Search for the cell housing the specified text and yield its (x, y) center coordinate. 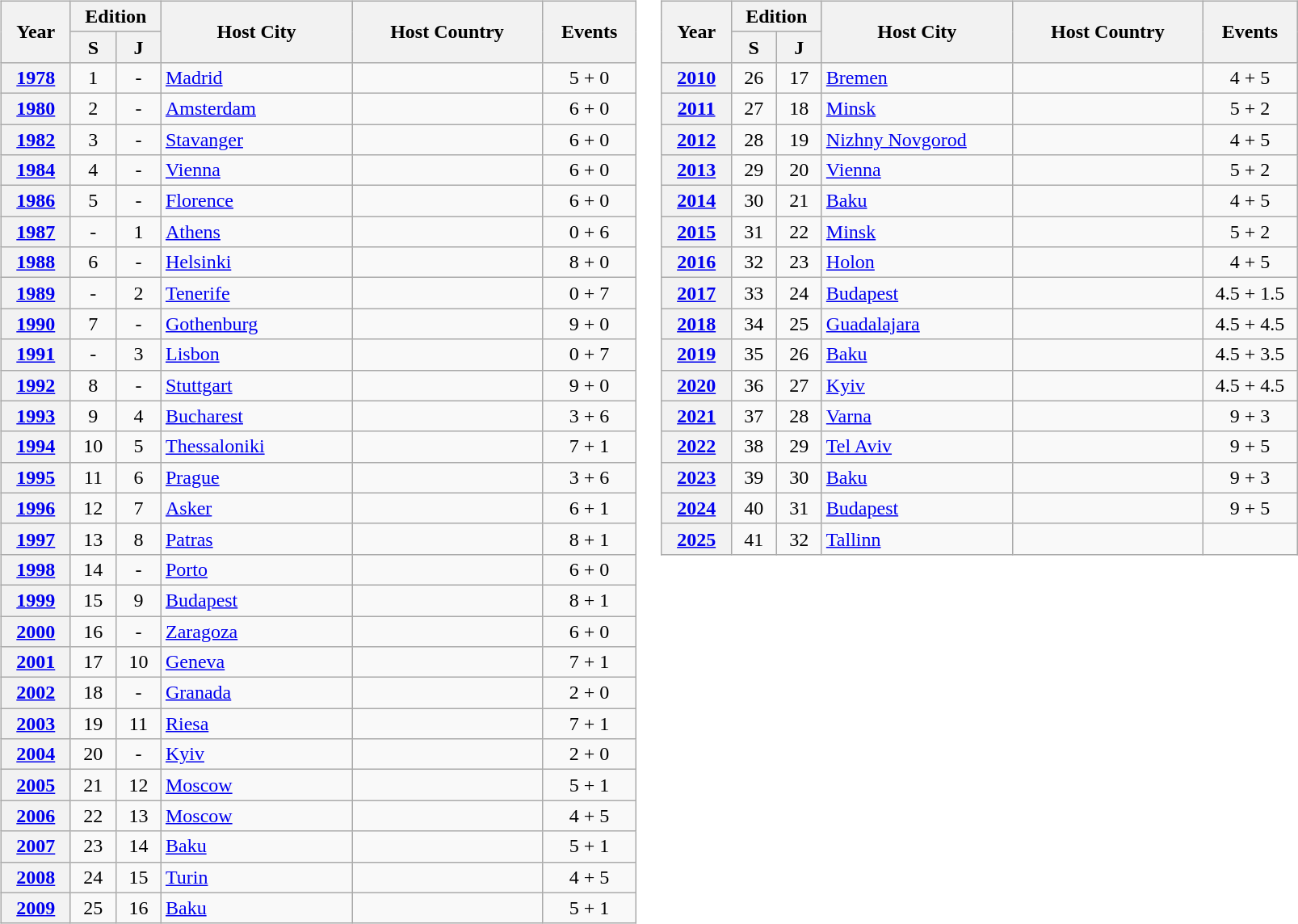
1992 (36, 385)
1988 (36, 262)
41 (754, 539)
40 (754, 508)
Holon (917, 262)
1993 (36, 416)
1997 (36, 539)
2003 (36, 724)
Stavanger (256, 140)
2004 (36, 754)
Amsterdam (256, 108)
2022 (696, 447)
Zaragoza (256, 631)
2007 (36, 846)
Tallinn (917, 539)
Lisbon (256, 355)
2015 (696, 232)
2005 (36, 785)
2014 (696, 201)
Stuttgart (256, 385)
2009 (36, 908)
1984 (36, 170)
2008 (36, 877)
Varna (917, 416)
39 (754, 477)
2011 (696, 108)
2006 (36, 816)
2000 (36, 631)
36 (754, 385)
8 + 0 (590, 262)
Tenerife (256, 293)
4.5 + 3.5 (1250, 355)
0 + 6 (590, 232)
Granada (256, 693)
1982 (36, 140)
Madrid (256, 78)
2025 (696, 539)
2001 (36, 662)
2020 (696, 385)
37 (754, 416)
35 (754, 355)
2016 (696, 262)
2018 (696, 324)
Athens (256, 232)
Bucharest (256, 416)
1987 (36, 232)
2010 (696, 78)
1986 (36, 201)
1999 (36, 600)
Tel Aviv (917, 447)
2012 (696, 140)
Helsinki (256, 262)
1978 (36, 78)
5 + 0 (590, 78)
Riesa (256, 724)
2002 (36, 693)
Prague (256, 477)
1995 (36, 477)
Porto (256, 569)
1989 (36, 293)
1990 (36, 324)
Guadalajara (917, 324)
2017 (696, 293)
1994 (36, 447)
Gothenburg (256, 324)
2013 (696, 170)
Bremen (917, 78)
Turin (256, 877)
34 (754, 324)
Geneva (256, 662)
Nizhny Novgorod (917, 140)
Asker (256, 508)
38 (754, 447)
6 + 1 (590, 508)
1996 (36, 508)
Florence (256, 201)
2019 (696, 355)
Patras (256, 539)
1991 (36, 355)
33 (754, 293)
2024 (696, 508)
2023 (696, 477)
1980 (36, 108)
1998 (36, 569)
Thessaloniki (256, 447)
4.5 + 1.5 (1250, 293)
2021 (696, 416)
